Return (x, y) of the center of cell containing provided text 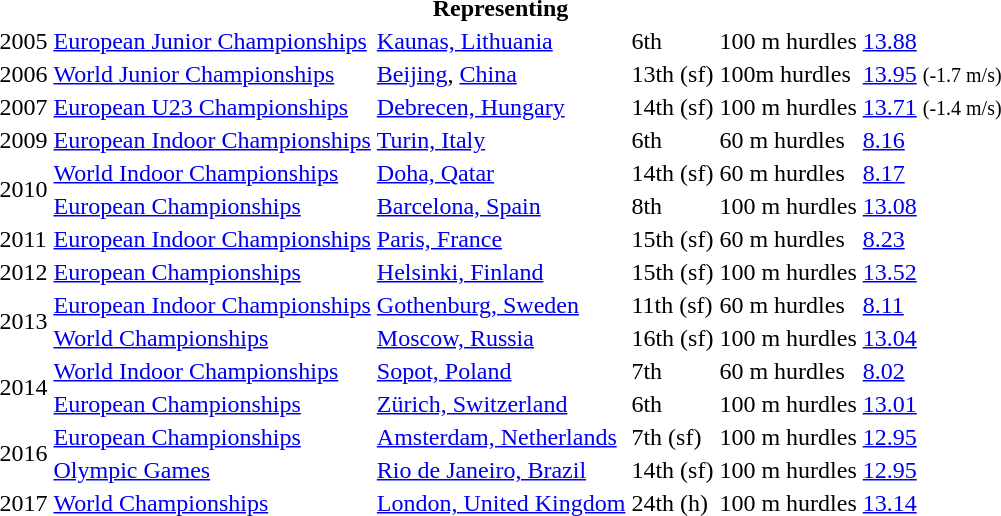
Gothenburg, Sweden (501, 305)
Debrecen, Hungary (501, 107)
8th (672, 206)
Helsinki, Finland (501, 272)
Moscow, Russia (501, 338)
European U23 Championships (212, 107)
Paris, France (501, 239)
Doha, Qatar (501, 173)
Rio de Janeiro, Brazil (501, 470)
Sopot, Poland (501, 371)
Turin, Italy (501, 140)
Amsterdam, Netherlands (501, 437)
World Championships (212, 338)
World Junior Championships (212, 74)
7th (672, 371)
13th (sf) (672, 74)
Beijing, China (501, 74)
Kaunas, Lithuania (501, 41)
11th (sf) (672, 305)
Olympic Games (212, 470)
16th (sf) (672, 338)
Zürich, Switzerland (501, 404)
7th (sf) (672, 437)
European Junior Championships (212, 41)
100m hurdles (788, 74)
Barcelona, Spain (501, 206)
